Extract the (x, y) coordinate from the center of the cell holding the provided text.  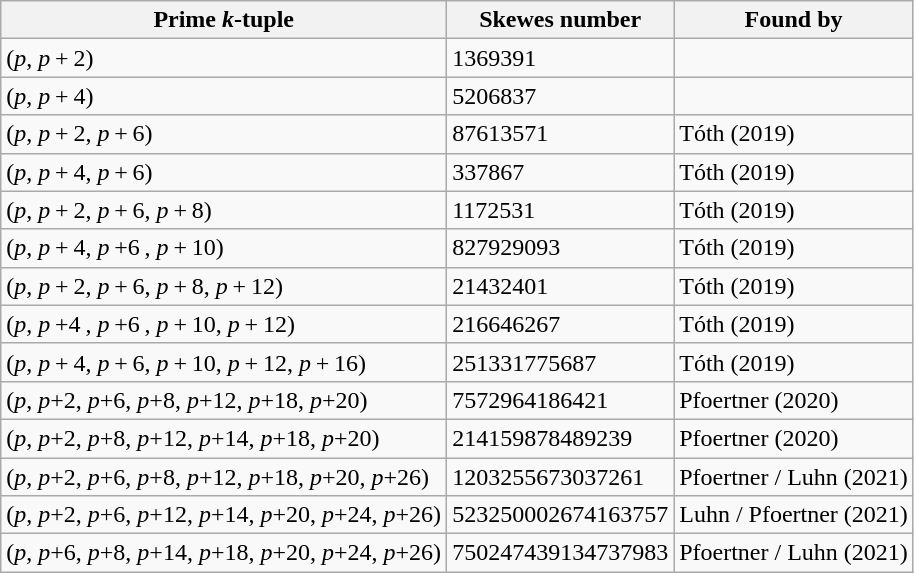
(p, p + 2, p + 6) (224, 134)
216646267 (560, 324)
337867 (560, 172)
214159878489239 (560, 438)
Prime k-tuple (224, 20)
251331775687 (560, 362)
Luhn / Pfoertner (2021) (794, 515)
827929093 (560, 248)
Found by (794, 20)
(p, p+2, p+8, p+12, p+14, p+18, p+20) (224, 438)
Skewes number (560, 20)
(p, p + 4, p + 6) (224, 172)
1203255673037261 (560, 477)
(p, p+2, p+6, p+8, p+12, p+18, p+20, p+26) (224, 477)
1369391 (560, 58)
21432401 (560, 286)
750247439134737983 (560, 553)
(p, p + 2) (224, 58)
7572964186421 (560, 400)
(p, p + 4, p + 6, p + 10, p + 12, p + 16) (224, 362)
(p, p +4 , p +6 , p + 10, p + 12) (224, 324)
87613571 (560, 134)
(p, p + 2, p + 6, p + 8) (224, 210)
(p, p+6, p+8, p+14, p+18, p+20, p+24, p+26) (224, 553)
1172531 (560, 210)
(p, p+2, p+6, p+8, p+12, p+18, p+20) (224, 400)
(p, p+2, p+6, p+12, p+14, p+20, p+24, p+26) (224, 515)
523250002674163757 (560, 515)
(p, p + 4) (224, 96)
(p, p + 2, p + 6, p + 8, p + 12) (224, 286)
(p, p + 4, p +6 , p + 10) (224, 248)
5206837 (560, 96)
